Detect which cell encompasses the target text, then output its [x, y] center coordinate. 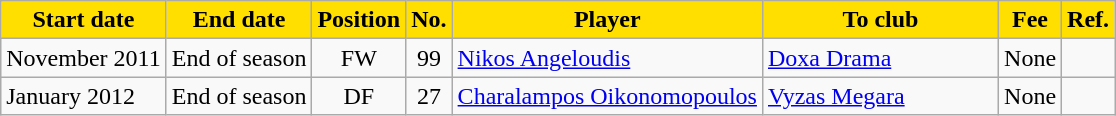
Ref. [1088, 20]
FW [359, 58]
Charalampos Oikonomopoulos [607, 96]
99 [429, 58]
DF [359, 96]
Position [359, 20]
Start date [84, 20]
Player [607, 20]
No. [429, 20]
End date [239, 20]
To club [880, 20]
Fee [1030, 20]
Vyzas Megara [880, 96]
Nikos Angeloudis [607, 58]
November 2011 [84, 58]
January 2012 [84, 96]
27 [429, 96]
Doxa Drama [880, 58]
